Extract the [X, Y] coordinate from the center of the cell holding the provided text.  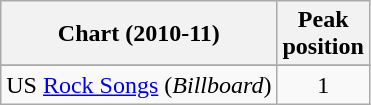
US Rock Songs (Billboard) [139, 85]
Chart (2010-11) [139, 34]
1 [323, 85]
Peakposition [323, 34]
